Locate the cell with the specified text and output its (x, y) center coordinate. 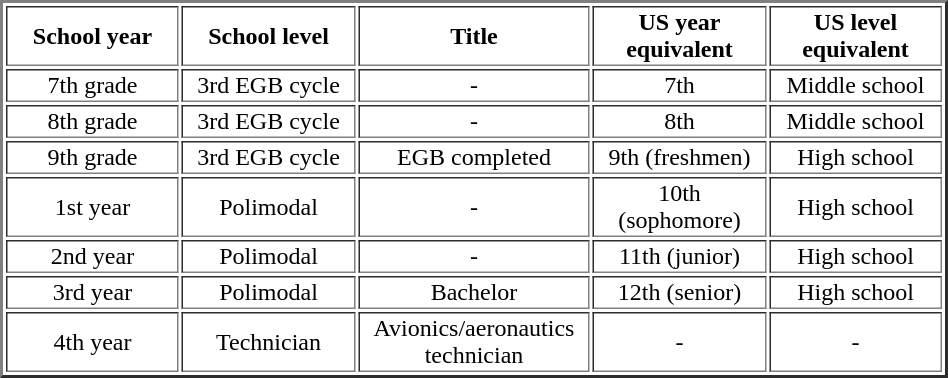
EGB completed (474, 158)
11th (junior) (680, 256)
9th grade (92, 158)
8th (680, 122)
7th (680, 86)
Bachelor (474, 292)
US year equivalent (680, 36)
9th (freshmen) (680, 158)
4th year (92, 342)
Technician (268, 342)
Title (474, 36)
10th (sophomore) (680, 207)
School level (268, 36)
7th grade (92, 86)
3rd year (92, 292)
US level equivalent (856, 36)
8th grade (92, 122)
2nd year (92, 256)
Avionics/aeronautics technician (474, 342)
12th (senior) (680, 292)
1st year (92, 207)
School year (92, 36)
